Capture the cell that displays the provided text and extract its (X, Y) central coordinate. 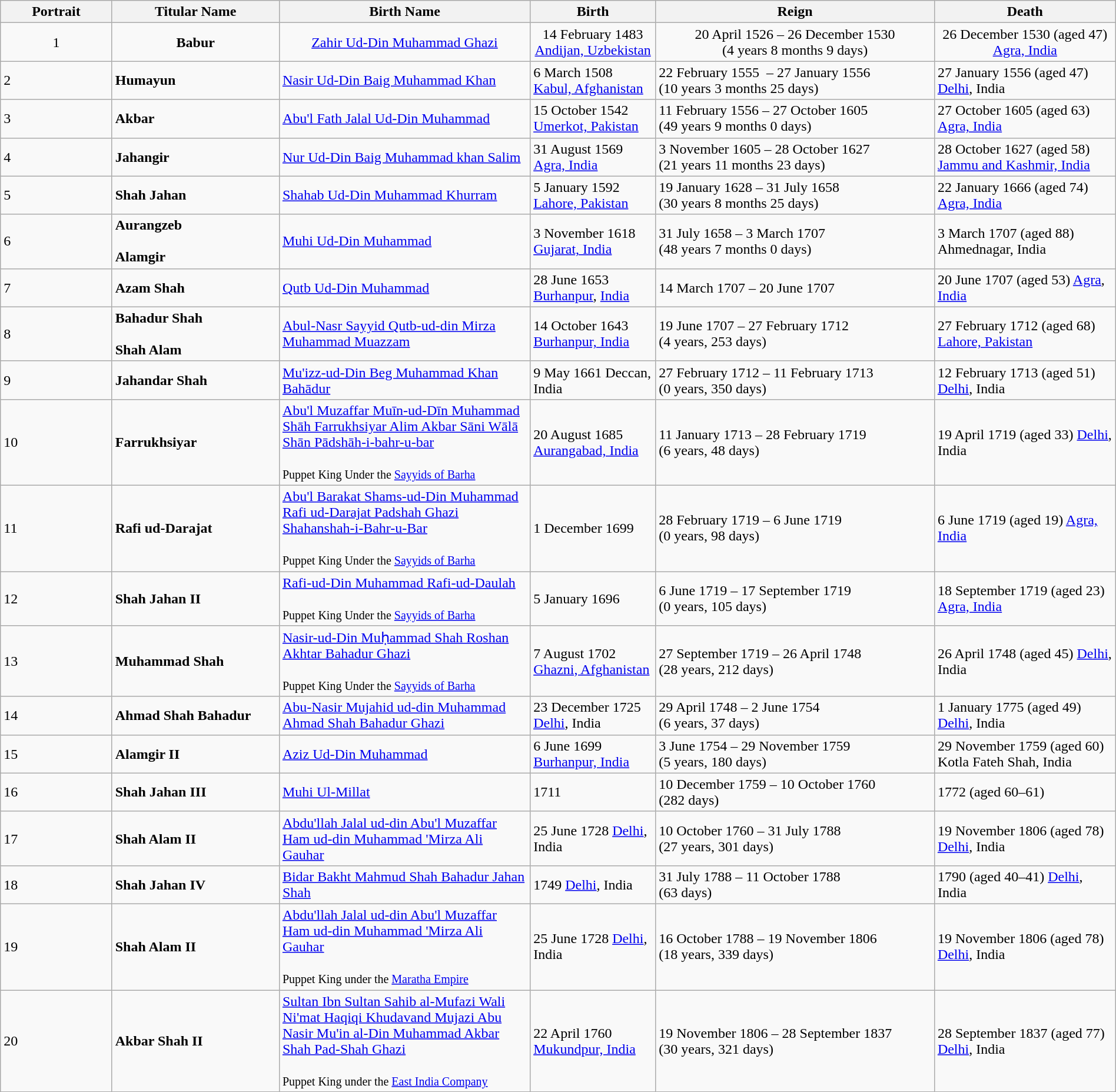
Birth Name (404, 12)
7 August 1702 Ghazni, Afghanistan (593, 662)
26 December 1530 (aged 47) Agra, India (1025, 42)
Jahangir (195, 157)
Akbar (195, 119)
1 January 1775 (aged 49) Delhi, India (1025, 716)
Jahandar Shah (195, 380)
12 (57, 598)
10 October 1760 – 31 July 1788(27 years, 301 days) (795, 838)
Abdu'llah Jalal ud-din Abu'l Muzaffar Ham ud-din Muhammad 'Mirza Ali Gauhar Puppet King under the Maratha Empire (404, 947)
11 February 1556 – 27 October 1605(49 years 9 months 0 days) (795, 119)
Abu'l Fath Jalal Ud-Din Muhammad (404, 119)
1711 (593, 792)
10 December 1759 – 10 October 1760(282 days) (795, 792)
Abdu'llah Jalal ud-din Abu'l Muzaffar Ham ud-din Muhammad 'Mirza Ali Gauhar (404, 838)
Nasir Ud-Din Baig Muhammad Khan (404, 80)
Muhi Ud-Din Muhammad (404, 241)
Shah Jahan III (195, 792)
1 (57, 42)
Alamgir II (195, 754)
5 January 1592 Lahore, Pakistan (593, 195)
20 August 1685 Aurangabad, India (593, 442)
Abu'l Barakat Shams-ud-Din Muhammad Rafi ud-Darajat Padshah Ghazi Shahanshah-i-Bahr-u-BarPuppet King Under the Sayyids of Barha (404, 528)
15 (57, 754)
6 June 1699 Burhanpur, India (593, 754)
9 May 1661 Deccan, India (593, 380)
3 June 1754 – 29 November 1759(5 years, 180 days) (795, 754)
8 (57, 334)
Qutb Ud-Din Muhammad (404, 287)
20 (57, 1041)
Ahmad Shah Bahadur (195, 716)
27 September 1719 – 26 April 1748(28 years, 212 days) (795, 662)
19 June 1707 – 27 February 1712(4 years, 253 days) (795, 334)
11 January 1713 – 28 February 1719(6 years, 48 days) (795, 442)
28 October 1627 (aged 58) Jammu and Kashmir, India (1025, 157)
16 (57, 792)
1749 Delhi, India (593, 884)
Abul-Nasr Sayyid Qutb-ud-din Mirza Muhammad Muazzam (404, 334)
Abu'l Muzaffar Muīn-ud-Dīn Muhammad Shāh Farrukhsiyar Alim Akbar Sāni Wālā Shān Pādshāh-i-bahr-u-bar Puppet King Under the Sayyids of Barha (404, 442)
5 (57, 195)
Shah Jahan IV (195, 884)
1790 (aged 40–41) Delhi, India (1025, 884)
Babur (195, 42)
Rafi-ud-Din Muhammad Rafi-ud-Daulah Puppet King Under the Sayyids of Barha (404, 598)
Portrait (57, 12)
11 (57, 528)
31 July 1658 – 3 March 1707(48 years 7 months 0 days) (795, 241)
20 April 1526 – 26 December 1530(4 years 8 months 9 days) (795, 42)
3 November 1605 – 28 October 1627(21 years 11 months 23 days) (795, 157)
14 March 1707 – 20 June 1707 (795, 287)
16 October 1788 – 19 November 1806(18 years, 339 days) (795, 947)
Muhammad Shah (195, 662)
29 November 1759 (aged 60) Kotla Fateh Shah, India (1025, 754)
Bidar Bakht Mahmud Shah Bahadur Jahan Shah (404, 884)
2 (57, 80)
14 October 1643 Burhanpur, India (593, 334)
Titular Name (195, 12)
19 November 1806 – 28 September 1837(30 years, 321 days) (795, 1041)
27 February 1712 – 11 February 1713(0 years, 350 days) (795, 380)
20 June 1707 (aged 53) Agra, India (1025, 287)
6 March 1508 Kabul, Afghanistan (593, 80)
Nur Ud-Din Baig Muhammad khan Salim (404, 157)
6 (57, 241)
1772 (aged 60–61) (1025, 792)
4 (57, 157)
Shah Jahan II (195, 598)
Mu'izz-ud-Din Beg Muhammad Khan Bahādur (404, 380)
22 January 1666 (aged 74) Agra, India (1025, 195)
18 (57, 884)
15 October 1542 Umerkot, Pakistan (593, 119)
Death (1025, 12)
3 March 1707 (aged 88) Ahmednagar, India (1025, 241)
Shah Jahan (195, 195)
Farrukhsiyar (195, 442)
12 February 1713 (aged 51) Delhi, India (1025, 380)
Azam Shah (195, 287)
28 June 1653 Burhanpur, India (593, 287)
23 December 1725 Delhi, India (593, 716)
19 April 1719 (aged 33) Delhi, India (1025, 442)
5 January 1696 (593, 598)
28 September 1837 (aged 77) Delhi, India (1025, 1041)
22 April 1760 Mukundpur, India (593, 1041)
Shahab Ud-Din Muhammad Khurram (404, 195)
7 (57, 287)
1 December 1699 (593, 528)
Bahadur ShahShah Alam (195, 334)
Nasir-ud-Din Muḥammad Shah Roshan Akhtar Bahadur Ghazi Puppet King Under the Sayyids of Barha (404, 662)
Humayun (195, 80)
27 October 1605 (aged 63) Agra, India (1025, 119)
26 April 1748 (aged 45) Delhi, India (1025, 662)
Reign (795, 12)
9 (57, 380)
19 (57, 947)
17 (57, 838)
18 September 1719 (aged 23) Agra, India (1025, 598)
31 August 1569 Agra, India (593, 157)
6 June 1719 – 17 September 1719(0 years, 105 days) (795, 598)
Rafi ud-Darajat (195, 528)
28 February 1719 – 6 June 1719(0 years, 98 days) (795, 528)
29 April 1748 – 2 June 1754(6 years, 37 days) (795, 716)
Muhi Ul-Millat (404, 792)
Zahir Ud-Din Muhammad Ghazi (404, 42)
6 June 1719 (aged 19) Agra, India (1025, 528)
Aurangzeb Alamgir (195, 241)
3 (57, 119)
3 November 1618 Gujarat, India (593, 241)
14 (57, 716)
22 February 1555 – 27 January 1556(10 years 3 months 25 days) (795, 80)
14 February 1483 Andijan, Uzbekistan (593, 42)
27 January 1556 (aged 47) Delhi, India (1025, 80)
Birth (593, 12)
10 (57, 442)
Abu-Nasir Mujahid ud-din Muhammad Ahmad Shah Bahadur Ghazi (404, 716)
31 July 1788 – 11 October 1788(63 days) (795, 884)
19 January 1628 – 31 July 1658(30 years 8 months 25 days) (795, 195)
27 February 1712 (aged 68) Lahore, Pakistan (1025, 334)
Akbar Shah II (195, 1041)
13 (57, 662)
Aziz Ud-Din Muhammad (404, 754)
